Locate the cell with the specified text and output its [X, Y] center coordinate. 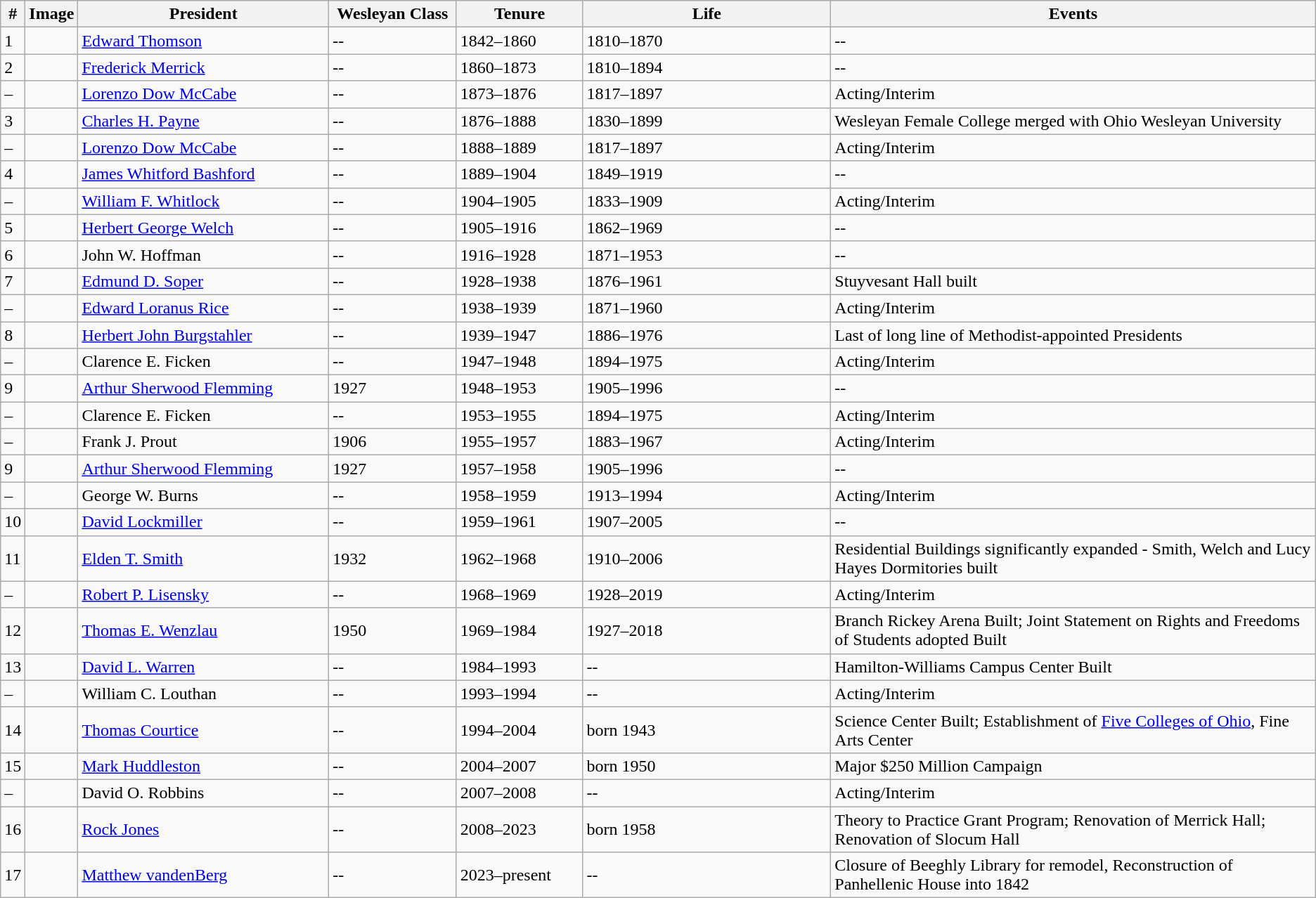
Herbert George Welch [204, 228]
born 1943 [707, 729]
1873–1876 [520, 94]
2 [13, 67]
Edward Thomson [204, 41]
Thomas E. Wenzlau [204, 631]
born 1950 [707, 766]
Science Center Built; Establishment of Five Colleges of Ohio, Fine Arts Center [1073, 729]
1860–1873 [520, 67]
1889–1904 [520, 174]
1958–1959 [520, 495]
George W. Burns [204, 495]
1916–1928 [520, 254]
1905–1916 [520, 228]
Theory to Practice Grant Program; Renovation of Merrick Hall; Renovation of Slocum Hall [1073, 829]
1962–1968 [520, 558]
1968–1969 [520, 594]
Image [52, 14]
Thomas Courtice [204, 729]
1810–1894 [707, 67]
1904–1905 [520, 201]
1950 [393, 631]
James Whitford Bashford [204, 174]
Elden T. Smith [204, 558]
1888–1889 [520, 148]
1842–1860 [520, 41]
Last of long line of Methodist-appointed Presidents [1073, 335]
1810–1870 [707, 41]
6 [13, 254]
1928–1938 [520, 281]
Frank J. Prout [204, 442]
President [204, 14]
1993–1994 [520, 694]
Mark Huddleston [204, 766]
3 [13, 121]
Wesleyan Class [393, 14]
1953–1955 [520, 415]
2023–present [520, 876]
1883–1967 [707, 442]
1910–2006 [707, 558]
1938–1939 [520, 308]
1876–1961 [707, 281]
1959–1961 [520, 522]
Frederick Merrick [204, 67]
5 [13, 228]
1871–1953 [707, 254]
1830–1899 [707, 121]
William F. Whitlock [204, 201]
Events [1073, 14]
1862–1969 [707, 228]
2008–2023 [520, 829]
17 [13, 876]
1928–2019 [707, 594]
1913–1994 [707, 495]
1969–1984 [520, 631]
Closure of Beeghly Library for remodel, Reconstruction of Panhellenic House into 1842 [1073, 876]
16 [13, 829]
14 [13, 729]
15 [13, 766]
1886–1976 [707, 335]
1849–1919 [707, 174]
William C. Louthan [204, 694]
David Lockmiller [204, 522]
Major $250 Million Campaign [1073, 766]
Tenure [520, 14]
1932 [393, 558]
Edward Loranus Rice [204, 308]
1927–2018 [707, 631]
Wesleyan Female College merged with Ohio Wesleyan University [1073, 121]
1906 [393, 442]
Life [707, 14]
4 [13, 174]
Herbert John Burgstahler [204, 335]
Stuyvesant Hall built [1073, 281]
1984–1993 [520, 667]
# [13, 14]
1994–2004 [520, 729]
1948–1953 [520, 389]
1947–1948 [520, 362]
1955–1957 [520, 442]
born 1958 [707, 829]
1871–1960 [707, 308]
1907–2005 [707, 522]
Hamilton-Williams Campus Center Built [1073, 667]
11 [13, 558]
8 [13, 335]
1 [13, 41]
2007–2008 [520, 793]
Robert P. Lisensky [204, 594]
David L. Warren [204, 667]
2004–2007 [520, 766]
Matthew vandenBerg [204, 876]
10 [13, 522]
7 [13, 281]
Rock Jones [204, 829]
1939–1947 [520, 335]
John W. Hoffman [204, 254]
12 [13, 631]
Charles H. Payne [204, 121]
Branch Rickey Arena Built; Joint Statement on Rights and Freedoms of Students adopted Built [1073, 631]
13 [13, 667]
David O. Robbins [204, 793]
1876–1888 [520, 121]
1957–1958 [520, 469]
1833–1909 [707, 201]
Residential Buildings significantly expanded - Smith, Welch and Lucy Hayes Dormitories built [1073, 558]
Edmund D. Soper [204, 281]
